Return the [X, Y] coordinate for the center point of the cell that contains the specified text.  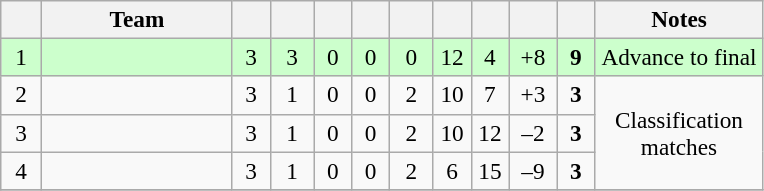
7 [490, 95]
+8 [533, 57]
Classification matches [679, 132]
+3 [533, 95]
9 [576, 57]
–9 [533, 170]
Advance to final [679, 57]
Team [138, 19]
Notes [679, 19]
15 [490, 170]
–2 [533, 133]
6 [452, 170]
